Provide the (x, y) coordinate of the cell's center where the given text is located.  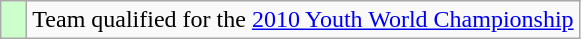
Team qualified for the 2010 Youth World Championship (303, 20)
